Detect which cell encompasses the target text, then output its [X, Y] center coordinate. 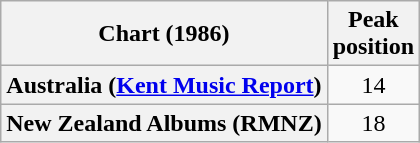
Chart (1986) [164, 34]
Peakposition [373, 34]
18 [373, 123]
14 [373, 85]
New Zealand Albums (RMNZ) [164, 123]
Australia (Kent Music Report) [164, 85]
